Capture the cell that displays the provided text and extract its (x, y) central coordinate. 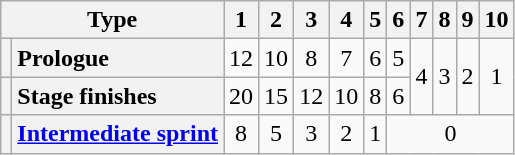
15 (276, 96)
Stage finishes (118, 96)
0 (450, 134)
Prologue (118, 58)
Intermediate sprint (118, 134)
Type (112, 20)
9 (468, 20)
20 (242, 96)
